Detect which cell encompasses the target text, then output its [x, y] center coordinate. 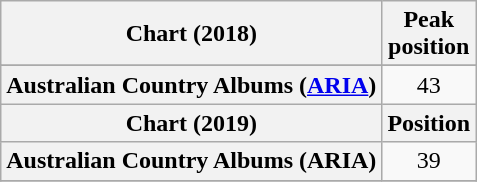
43 [429, 85]
Chart (2018) [192, 34]
Peak position [429, 34]
Chart (2019) [192, 123]
Position [429, 123]
39 [429, 161]
